Determine the [x, y] coordinate at the center of the cell enclosing the given text.  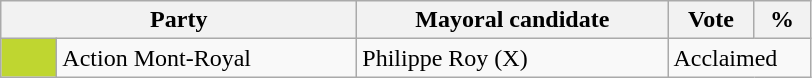
Vote [711, 20]
Acclaimed [739, 58]
Action Mont-Royal [207, 58]
Philippe Roy (X) [512, 58]
% [782, 20]
Party [179, 20]
Mayoral candidate [512, 20]
